From the cell containing the given text, extract its center point as (x, y) coordinate. 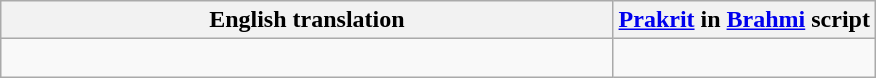
Prakrit in Brahmi script (744, 20)
English translation (307, 20)
